Scan for the cell matching the given text and deliver its (X, Y) coordinate at center. 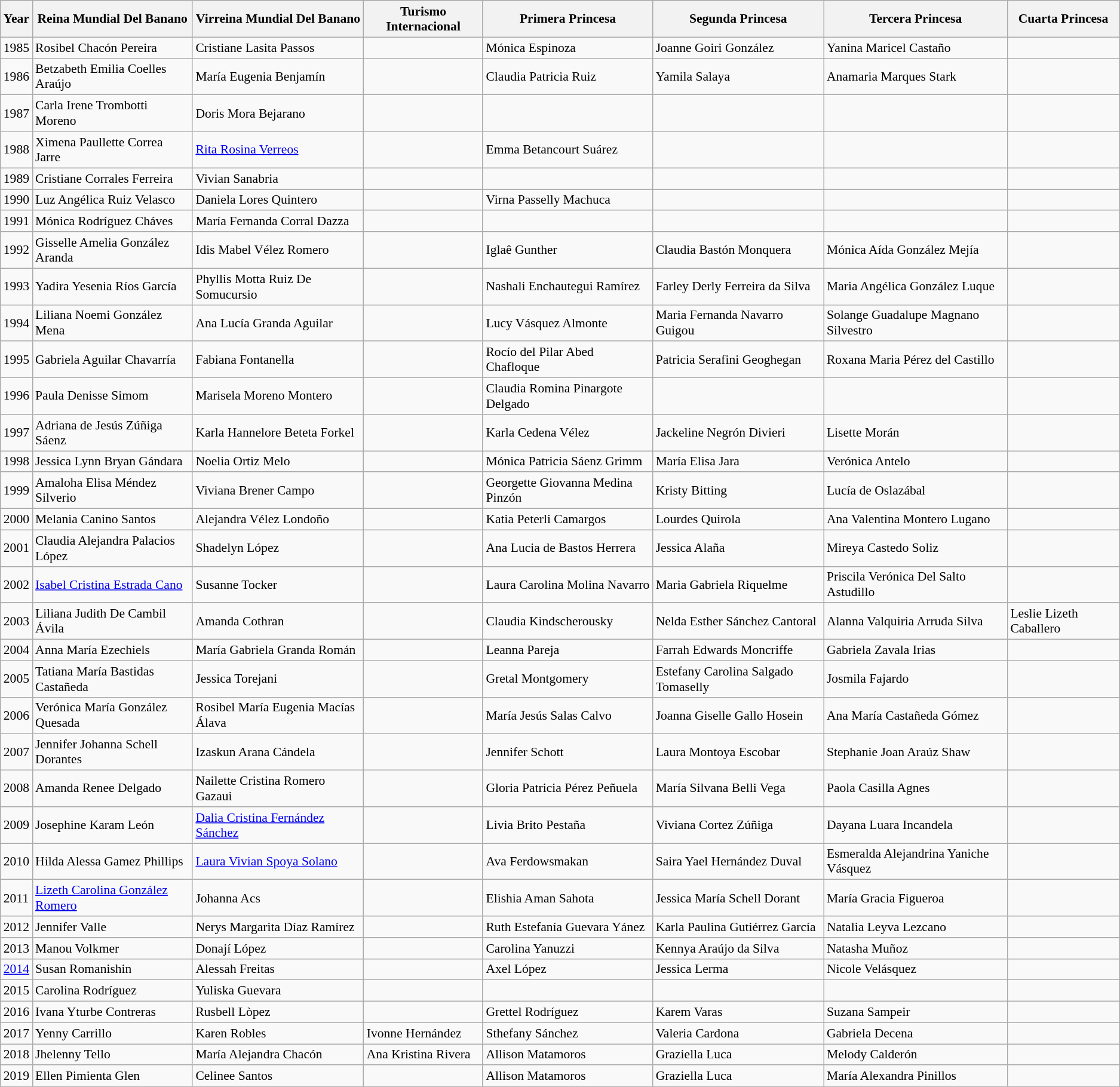
Idis Mabel Vélez Romero (278, 250)
Cristiane Lasita Passos (278, 48)
Rusbell Lòpez (278, 1012)
Esmeralda Alejandrina Yaniche Vásquez (916, 861)
Ana Valentina Montero Lugano (916, 520)
Kennya Araújo da Silva (738, 948)
Vivian Sanabria (278, 179)
Jessica Lynn Bryan Gándara (112, 462)
Dalia Cristina Fernández Sánchez (278, 825)
Laura Montoya Escobar (738, 753)
Rita Rosina Verreos (278, 149)
Jhelenny Tello (112, 1055)
Ana María Castañeda Gómez (916, 716)
Priscila Verónica Del Salto Astudillo (916, 584)
Ana Kristina Rivera (424, 1055)
Stephanie Joan Araúz Shaw (916, 753)
Liliana Noemi González Mena (112, 323)
Claudia Kindscherousky (567, 621)
Amanda Cothran (278, 621)
Tercera Princesa (916, 19)
2006 (17, 716)
Jessica Alaña (738, 548)
2011 (17, 898)
María Eugenia Benjamín (278, 76)
Turismo Internacional (424, 19)
Yanina Maricel Castaño (916, 48)
Jessica María Schell Dorant (738, 898)
Alessah Freitas (278, 969)
Carla Irene Trombotti Moreno (112, 113)
Claudia Alejandra Palacios López (112, 548)
1993 (17, 287)
2000 (17, 520)
Katia Peterli Camargos (567, 520)
Valeria Cardona (738, 1033)
Yuliska Guevara (278, 991)
1992 (17, 250)
Lucía de Oslazábal (916, 491)
Natasha Muñoz (916, 948)
Iglaê Gunther (567, 250)
Maria Fernanda Navarro Guigou (738, 323)
Karen Robles (278, 1033)
Liliana Judith De Cambil Ávila (112, 621)
Noelia Ortiz Melo (278, 462)
Claudia Patricia Ruiz (567, 76)
Claudia Romina Pinargote Delgado (567, 397)
Mónica Rodríguez Cháves (112, 222)
Nelda Esther Sánchez Cantoral (738, 621)
María Gabriela Granda Román (278, 650)
Lourdes Quirola (738, 520)
Yenny Carrillo (112, 1033)
Anamaria Marques Stark (916, 76)
Ana Lucía Granda Aguilar (278, 323)
Leslie Lizeth Caballero (1063, 621)
2015 (17, 991)
1990 (17, 200)
Ruth Estefanía Guevara Yánez (567, 927)
1995 (17, 360)
Johanna Acs (278, 898)
Karem Varas (738, 1012)
Isabel Cristina Estrada Cano (112, 584)
Mónica Aída González Mejía (916, 250)
Ana Lucia de Bastos Herrera (567, 548)
Axel López (567, 969)
2008 (17, 788)
Mónica Espinoza (567, 48)
2013 (17, 948)
Leanna Pareja (567, 650)
Ellen Pimienta Glen (112, 1076)
María Elisa Jara (738, 462)
Carolina Rodríguez (112, 991)
Karla Cedena Vélez (567, 432)
Yadira Yesenia Ríos García (112, 287)
Maria Angélica González Luque (916, 287)
Adriana de Jesús Zúñiga Sáenz (112, 432)
Primera Princesa (567, 19)
Ivana Yturbe Contreras (112, 1012)
Rosibel María Eugenia Macías Álava (278, 716)
Carolina Yanuzzi (567, 948)
Shadelyn López (278, 548)
María Gracia Figueroa (916, 898)
Izaskun Arana Cándela (278, 753)
Lizeth Carolina González Romero (112, 898)
María Fernanda Corral Dazza (278, 222)
Lucy Vásquez Almonte (567, 323)
Verónica María González Quesada (112, 716)
Dayana Luara Incandela (916, 825)
2007 (17, 753)
Phyllis Motta Ruiz De Somucursio (278, 287)
Maria Gabriela Riquelme (738, 584)
Jackeline Negrón Divieri (738, 432)
Claudia Bastón Monquera (738, 250)
Karla Paulina Gutiérrez García (738, 927)
1986 (17, 76)
Gretal Montgomery (567, 678)
Jennifer Johanna Schell Dorantes (112, 753)
Farrah Edwards Moncriffe (738, 650)
1997 (17, 432)
Viviana Cortez Zúñiga (738, 825)
Yamila Salaya (738, 76)
Farley Derly Ferreira da Silva (738, 287)
Rocío del Pilar Abed Chafloque (567, 360)
Amaloha Elisa Méndez Silverio (112, 491)
Virna Passelly Machuca (567, 200)
Saira Yael Hernández Duval (738, 861)
Verónica Antelo (916, 462)
Luz Angélica Ruiz Velasco (112, 200)
Cristiane Corrales Ferreira (112, 179)
Alejandra Vélez Londoño (278, 520)
María Alexandra Pinillos (916, 1076)
Susan Romanishin (112, 969)
Ximena Paullette Correa Jarre (112, 149)
Joanna Giselle Gallo Hosein (738, 716)
Gabriela Zavala Irias (916, 650)
1985 (17, 48)
2017 (17, 1033)
Melody Calderón (916, 1055)
Hilda Alessa Gamez Phillips (112, 861)
Paula Denisse Simom (112, 397)
Josmila Fajardo (916, 678)
1989 (17, 179)
Mireya Castedo Soliz (916, 548)
1987 (17, 113)
Alanna Valquiria Arruda Silva (916, 621)
Nicole Velásquez (916, 969)
Tatiana María Bastidas Castañeda (112, 678)
Kristy Bitting (738, 491)
2012 (17, 927)
Doris Mora Bejarano (278, 113)
2014 (17, 969)
Manou Volkmer (112, 948)
Paola Casilla Agnes (916, 788)
Amanda Renee Delgado (112, 788)
2003 (17, 621)
2005 (17, 678)
Marisela Moreno Montero (278, 397)
Melania Canino Santos (112, 520)
1988 (17, 149)
Nailette Cristina Romero Gazaui (278, 788)
María Alejandra Chacón (278, 1055)
2004 (17, 650)
1994 (17, 323)
Sthefany Sánchez (567, 1033)
Ivonne Hernández (424, 1033)
2018 (17, 1055)
Suzana Sampeir (916, 1012)
Jessica Lerma (738, 969)
Patricia Serafini Geoghegan (738, 360)
Nashali Enchautegui Ramírez (567, 287)
Daniela Lores Quintero (278, 200)
Laura Vivian Spoya Solano (278, 861)
Joanne Goiri González (738, 48)
Georgette Giovanna Medina Pinzón (567, 491)
2019 (17, 1076)
2010 (17, 861)
María Silvana Belli Vega (738, 788)
2002 (17, 584)
Cuarta Princesa (1063, 19)
Anna María Ezechiels (112, 650)
Emma Betancourt Suárez (567, 149)
Jennifer Schott (567, 753)
2001 (17, 548)
2016 (17, 1012)
1998 (17, 462)
Natalia Leyva Lezcano (916, 927)
Jennifer Valle (112, 927)
2009 (17, 825)
Gabriela Decena (916, 1033)
Viviana Brener Campo (278, 491)
Laura Carolina Molina Navarro (567, 584)
Nerys Margarita Díaz Ramírez (278, 927)
Celinee Santos (278, 1076)
María Jesús Salas Calvo (567, 716)
Betzabeth Emilia Coelles Araújo (112, 76)
Ava Ferdowsmakan (567, 861)
Lisette Morán (916, 432)
Mónica Patricia Sáenz Grimm (567, 462)
1999 (17, 491)
1991 (17, 222)
Fabiana Fontanella (278, 360)
Year (17, 19)
Grettel Rodríguez (567, 1012)
Gisselle Amelia González Aranda (112, 250)
Susanne Tocker (278, 584)
Elishia Aman Sahota (567, 898)
Gloria Patricia Pérez Peñuela (567, 788)
Karla Hannelore Beteta Forkel (278, 432)
Roxana Maria Pérez del Castillo (916, 360)
Solange Guadalupe Magnano Silvestro (916, 323)
Gabriela Aguilar Chavarría (112, 360)
Livia Brito Pestaña (567, 825)
Segunda Princesa (738, 19)
Donají López (278, 948)
Josephine Karam León (112, 825)
Rosibel Chacón Pereira (112, 48)
Reina Mundial Del Banano (112, 19)
Jessica Torejani (278, 678)
Estefany Carolina Salgado Tomaselly (738, 678)
Virreina Mundial Del Banano (278, 19)
1996 (17, 397)
